Locate the cell with the specified text and output its [X, Y] center coordinate. 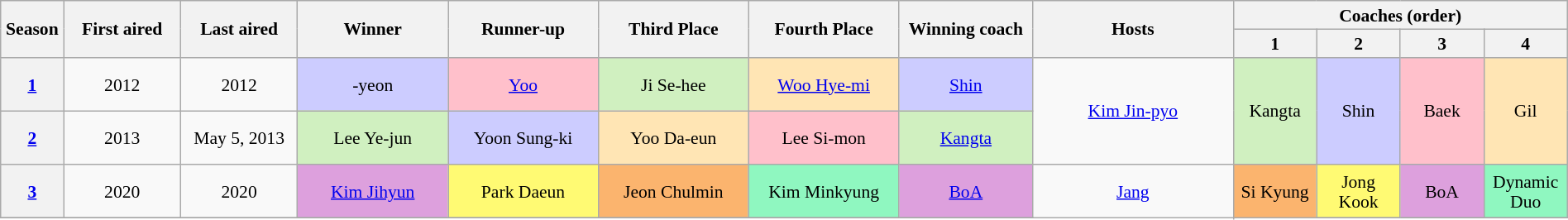
First aired [122, 29]
Jang [1133, 192]
Hosts [1133, 29]
2013 [122, 137]
4 [1525, 43]
Jong Kook [1358, 192]
Woo Hye-mi [824, 84]
May 5, 2013 [238, 137]
Winning coach [966, 29]
Yoo [523, 84]
Winner [373, 29]
Last aired [238, 29]
Lee Si-mon [824, 137]
Lee Ye-jun [373, 137]
Kim Jihyun [373, 192]
Yoo Da-eun [673, 137]
Yoon Sung-ki [523, 137]
Season [32, 29]
Third Place [673, 29]
Kim Jin-pyo [1133, 111]
Dynamic Duo [1525, 192]
Baek [1442, 111]
Jeon Chulmin [673, 192]
Gil [1525, 111]
Runner-up [523, 29]
Ji Se-hee [673, 84]
Park Daeun [523, 192]
Si Kyung [1275, 192]
-yeon [373, 84]
Fourth Place [824, 29]
Coaches (order) [1400, 15]
Kim Minkyung [824, 192]
